Identify which cell holds the provided text, then report its (X, Y) central coordinate. 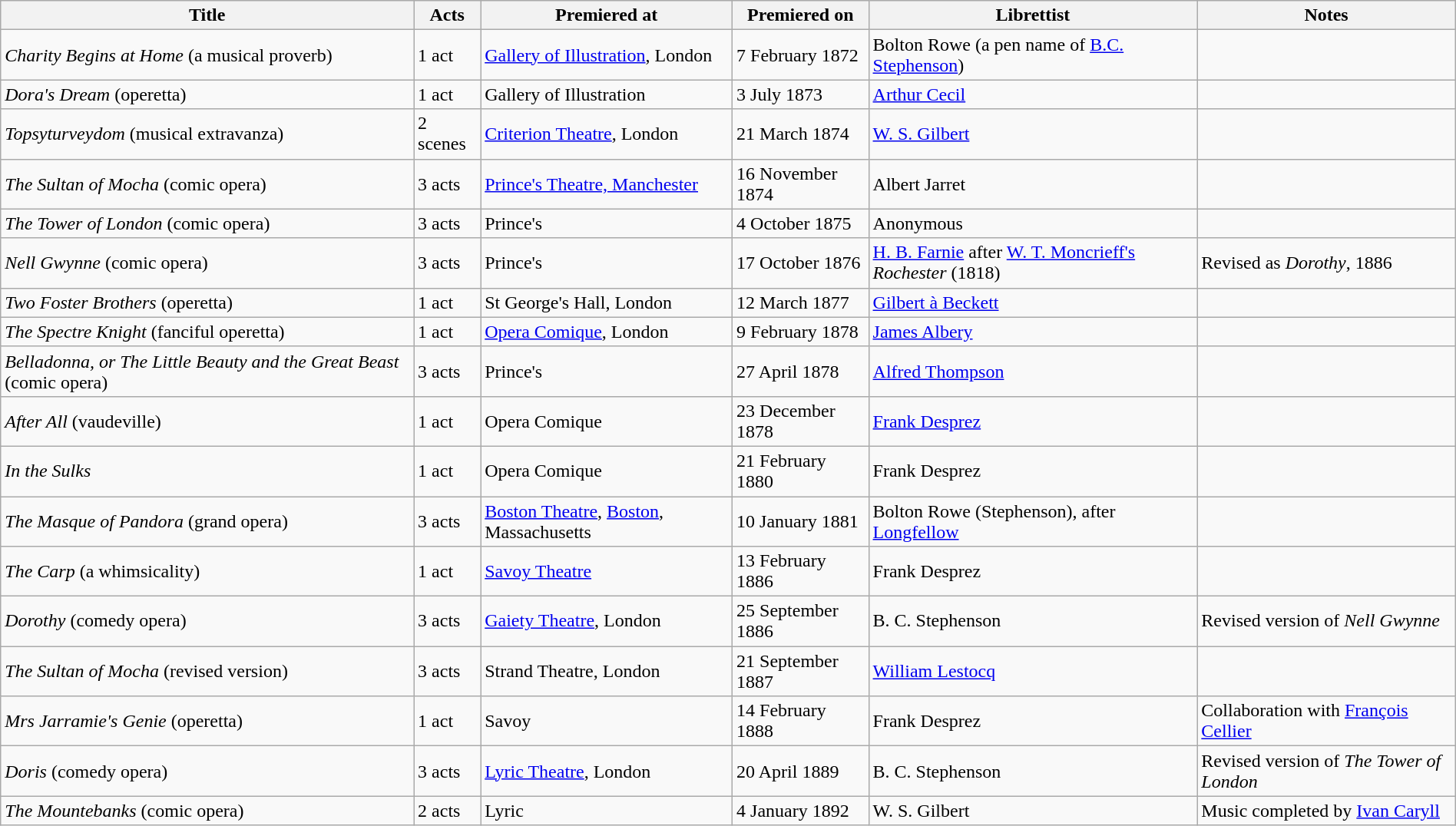
21 March 1874 (800, 134)
Gilbert à Beckett (1033, 302)
21 February 1880 (800, 471)
Title (207, 15)
Premiered at (607, 15)
13 February 1886 (800, 571)
Revised version of Nell Gwynne (1326, 622)
9 February 1878 (800, 332)
7 February 1872 (800, 55)
Anonymous (1033, 223)
Premiered on (800, 15)
4 October 1875 (800, 223)
14 February 1888 (800, 722)
Lyric (607, 811)
21 September 1887 (800, 671)
Mrs Jarramie's Genie (operetta) (207, 722)
Dorothy (comedy opera) (207, 622)
23 December 1878 (800, 421)
Gaiety Theatre, London (607, 622)
Music completed by Ivan Caryll (1326, 811)
Strand Theatre, London (607, 671)
17 October 1876 (800, 263)
Savoy (607, 722)
Gallery of Illustration, London (607, 55)
Charity Begins at Home (a musical proverb) (207, 55)
Librettist (1033, 15)
The Spectre Knight (fanciful operetta) (207, 332)
Nell Gwynne (comic opera) (207, 263)
In the Sulks (207, 471)
Gallery of Illustration (607, 94)
Criterion Theatre, London (607, 134)
16 November 1874 (800, 184)
2 acts (447, 811)
Bolton Rowe (a pen name of B.C. Stephenson) (1033, 55)
The Sultan of Mocha (revised version) (207, 671)
Arthur Cecil (1033, 94)
Dora's Dream (operetta) (207, 94)
Albert Jarret (1033, 184)
The Masque of Pandora (grand opera) (207, 520)
H. B. Farnie after W. T. Moncrieff's Rochester (1818) (1033, 263)
James Albery (1033, 332)
The Carp (a whimsicality) (207, 571)
Bolton Rowe (Stephenson), after Longfellow (1033, 520)
2 scenes (447, 134)
St George's Hall, London (607, 302)
Boston Theatre, Boston, Massachusetts (607, 520)
3 July 1873 (800, 94)
Acts (447, 15)
Prince's Theatre, Manchester (607, 184)
27 April 1878 (800, 372)
Notes (1326, 15)
William Lestocq (1033, 671)
Revised as Dorothy, 1886 (1326, 263)
Opera Comique, London (607, 332)
12 March 1877 (800, 302)
The Mountebanks (comic opera) (207, 811)
Alfred Thompson (1033, 372)
The Tower of London (comic opera) (207, 223)
Revised version of The Tower of London (1326, 771)
20 April 1889 (800, 771)
Savoy Theatre (607, 571)
Doris (comedy opera) (207, 771)
After All (vaudeville) (207, 421)
Belladonna, or The Little Beauty and the Great Beast (comic opera) (207, 372)
25 September 1886 (800, 622)
Collaboration with François Cellier (1326, 722)
Topsyturveydom (musical extravanza) (207, 134)
Lyric Theatre, London (607, 771)
4 January 1892 (800, 811)
Two Foster Brothers (operetta) (207, 302)
The Sultan of Mocha (comic opera) (207, 184)
10 January 1881 (800, 520)
